Pinpoint the cell where the given text exists, returning its [x, y] midpoint coordinate. 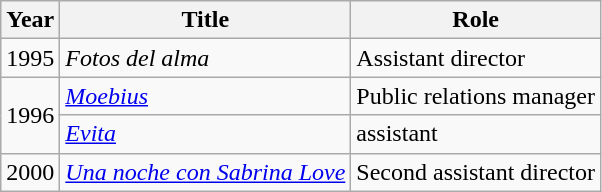
Public relations manager [476, 96]
Fotos del alma [206, 58]
assistant [476, 134]
Role [476, 20]
2000 [30, 172]
1995 [30, 58]
Second assistant director [476, 172]
Evita [206, 134]
Title [206, 20]
Moebius [206, 96]
Year [30, 20]
Assistant director [476, 58]
1996 [30, 115]
Una noche con Sabrina Love [206, 172]
